Extract the (x, y) coordinate from the center of the cell holding the provided text.  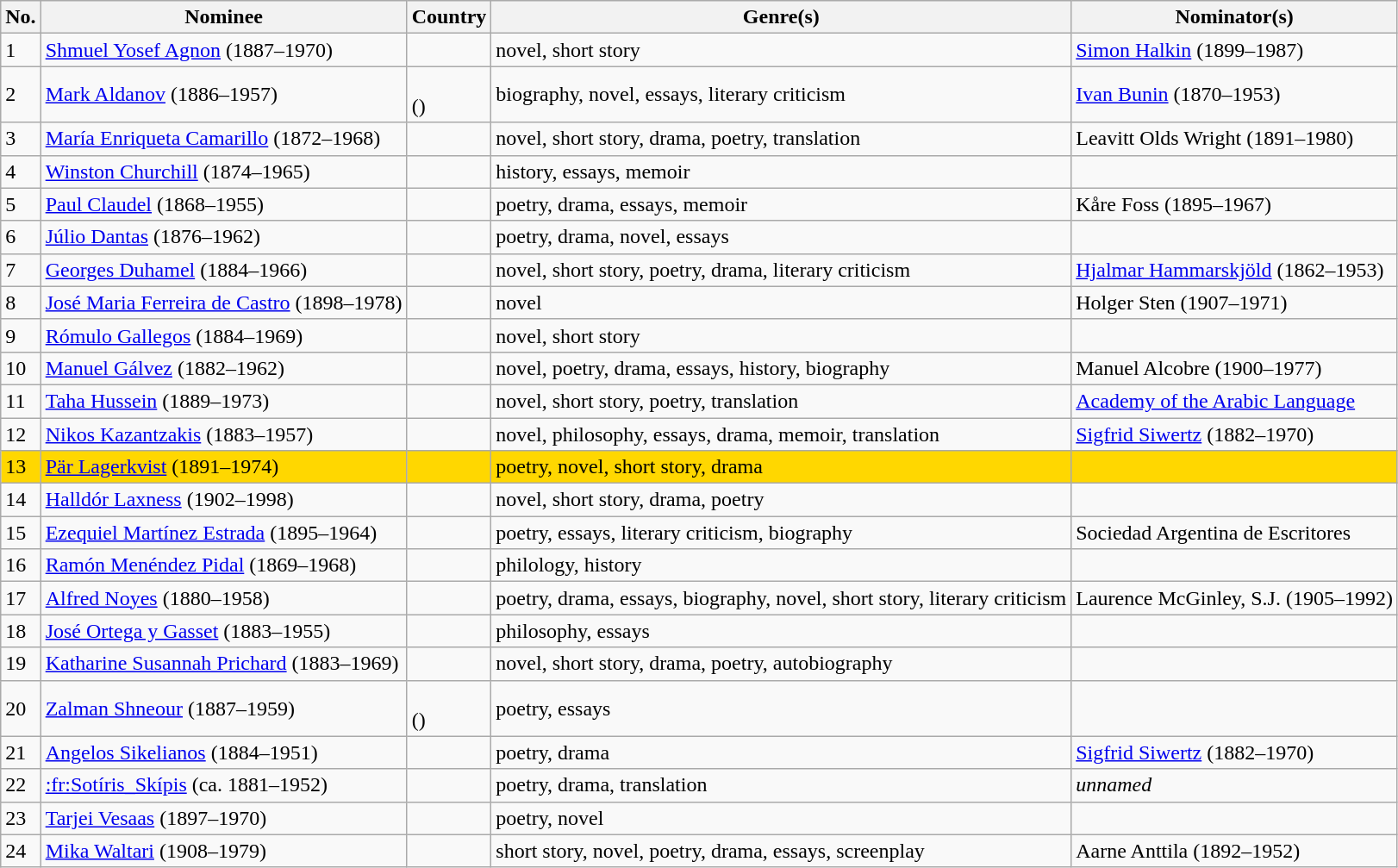
Country (449, 17)
José Ortega y Gasset (1883–1955) (224, 631)
23 (21, 818)
5 (21, 204)
Halldór Laxness (1902–1998) (224, 500)
Júlio Dantas (1876–1962) (224, 237)
Nikos Kazantzakis (1883–1957) (224, 434)
3 (21, 139)
12 (21, 434)
Pär Lagerkvist (1891–1974) (224, 467)
Manuel Gálvez (1882–1962) (224, 368)
poetry, essays, literary criticism, biography (781, 533)
19 (21, 664)
15 (21, 533)
:fr:Sotíris_Skípis (ca. 1881–1952) (224, 785)
poetry, drama (781, 752)
21 (21, 752)
20 (21, 709)
17 (21, 598)
7 (21, 270)
novel (781, 303)
Ramón Menéndez Pidal (1869–1968) (224, 565)
11 (21, 401)
unnamed (1234, 785)
Katharine Susannah Prichard (1883–1969) (224, 664)
novel, short story, poetry, drama, literary criticism (781, 270)
history, essays, memoir (781, 172)
22 (21, 785)
novel, short story, drama, poetry, autobiography (781, 664)
14 (21, 500)
Sociedad Argentina de Escritores (1234, 533)
María Enriqueta Camarillo (1872–1968) (224, 139)
poetry, drama, essays, biography, novel, short story, literary criticism (781, 598)
4 (21, 172)
poetry, novel, short story, drama (781, 467)
13 (21, 467)
José Maria Ferreira de Castro (1898–1978) (224, 303)
novel, philosophy, essays, drama, memoir, translation (781, 434)
Winston Churchill (1874–1965) (224, 172)
novel, short story, drama, poetry, translation (781, 139)
Ezequiel Martínez Estrada (1895–1964) (224, 533)
Academy of the Arabic Language (1234, 401)
Hjalmar Hammarskjöld (1862–1953) (1234, 270)
Mark Aldanov (1886–1957) (224, 95)
18 (21, 631)
2 (21, 95)
Georges Duhamel (1884–1966) (224, 270)
poetry, essays (781, 709)
No. (21, 17)
24 (21, 851)
Tarjei Vesaas (1897–1970) (224, 818)
philology, history (781, 565)
6 (21, 237)
10 (21, 368)
novel, poetry, drama, essays, history, biography (781, 368)
short story, novel, poetry, drama, essays, screenplay (781, 851)
Leavitt Olds Wright (1891–1980) (1234, 139)
Alfred Noyes (1880–1958) (224, 598)
Taha Hussein (1889–1973) (224, 401)
Holger Sten (1907–1971) (1234, 303)
poetry, drama, novel, essays (781, 237)
biography, novel, essays, literary criticism (781, 95)
poetry, drama, translation (781, 785)
Angelos Sikelianos (1884–1951) (224, 752)
Zalman Shneour (1887–1959) (224, 709)
philosophy, essays (781, 631)
Laurence McGinley, S.J. (1905–1992) (1234, 598)
8 (21, 303)
16 (21, 565)
Aarne Anttila (1892–1952) (1234, 851)
Genre(s) (781, 17)
Ivan Bunin (1870–1953) (1234, 95)
Shmuel Yosef Agnon (1887–1970) (224, 50)
Paul Claudel (1868–1955) (224, 204)
poetry, drama, essays, memoir (781, 204)
poetry, novel (781, 818)
Nominee (224, 17)
Nominator(s) (1234, 17)
Simon Halkin (1899–1987) (1234, 50)
1 (21, 50)
Manuel Alcobre (1900–1977) (1234, 368)
novel, short story, drama, poetry (781, 500)
Kåre Foss (1895–1967) (1234, 204)
Rómulo Gallegos (1884–1969) (224, 335)
9 (21, 335)
Mika Waltari (1908–1979) (224, 851)
novel, short story, poetry, translation (781, 401)
